Extract the [x, y] coordinate from the center of the cell holding the provided text.  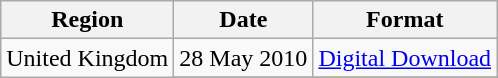
United Kingdom [88, 58]
Format [405, 20]
28 May 2010 [244, 58]
Region [88, 20]
Digital Download [405, 58]
Date [244, 20]
